Pinpoint the cell where the given text exists, returning its [X, Y] midpoint coordinate. 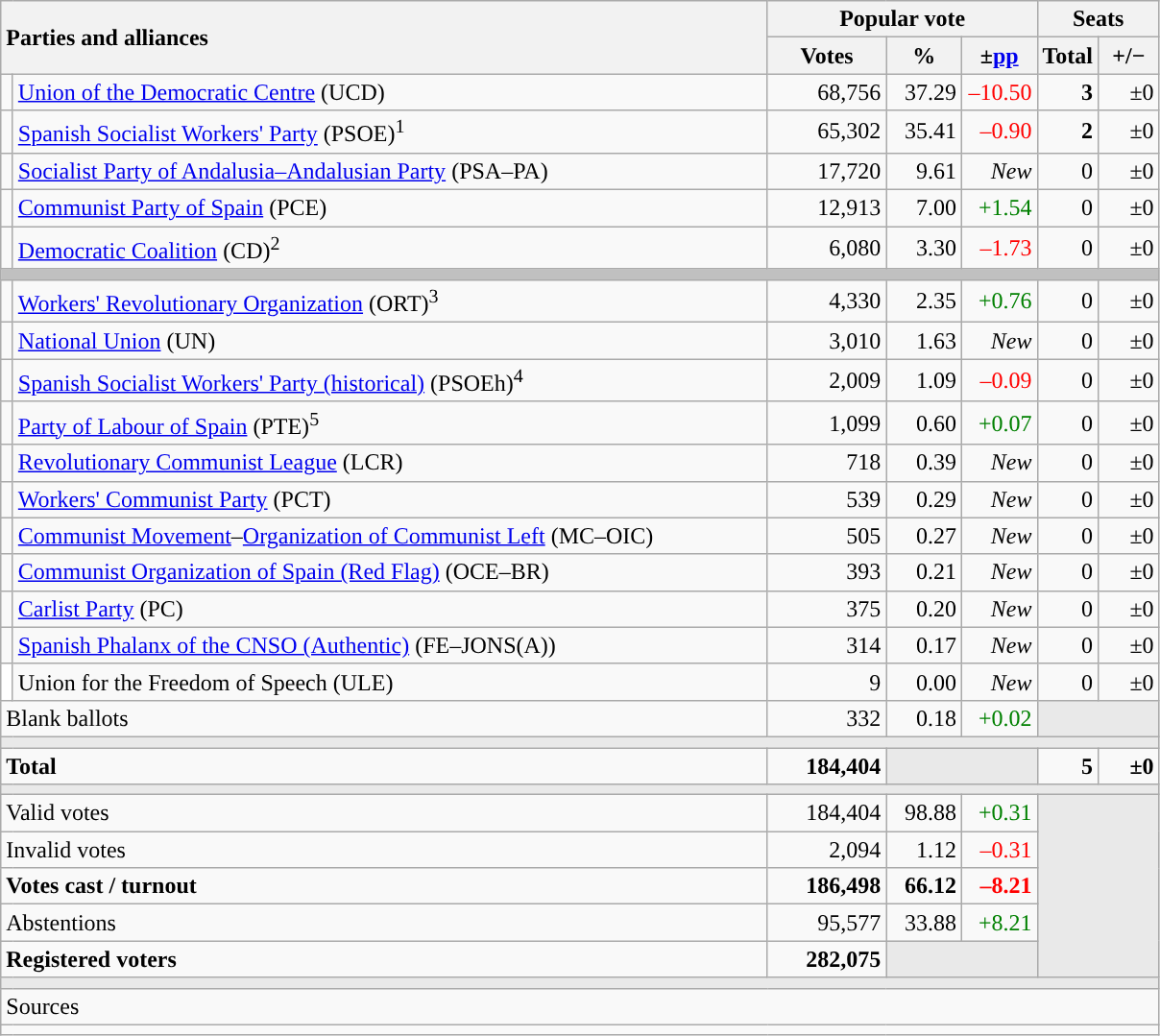
37.29 [924, 92]
0.39 [924, 463]
Revolutionary Communist League (LCR) [390, 463]
98.88 [924, 813]
–0.31 [999, 850]
Democratic Coalition (CD)2 [390, 248]
0.17 [924, 645]
3.30 [924, 248]
Valid votes [384, 813]
2.35 [924, 301]
3 [1068, 92]
+1.54 [999, 208]
539 [827, 499]
Parties and alliances [384, 37]
17,720 [827, 171]
Sources [580, 1006]
Blank ballots [384, 718]
Workers' Revolutionary Organization (ORT)3 [390, 301]
Carlist Party (PC) [390, 609]
0.27 [924, 536]
+0.02 [999, 718]
0.20 [924, 609]
0.18 [924, 718]
35.41 [924, 133]
375 [827, 609]
Party of Labour of Spain (PTE)5 [390, 422]
65,302 [827, 133]
Union of the Democratic Centre (UCD) [390, 92]
33.88 [924, 923]
–10.50 [999, 92]
±pp [999, 56]
718 [827, 463]
332 [827, 718]
Invalid votes [384, 850]
186,498 [827, 886]
Spanish Socialist Workers' Party (historical) (PSOEh)4 [390, 380]
Socialist Party of Andalusia–Andalusian Party (PSA–PA) [390, 171]
+/− [1129, 56]
282,075 [827, 959]
5 [1068, 766]
9 [827, 682]
Seats [1099, 19]
Popular vote [903, 19]
12,913 [827, 208]
–0.09 [999, 380]
68,756 [827, 92]
–0.90 [999, 133]
9.61 [924, 171]
Communist Organization of Spain (Red Flag) (OCE–BR) [390, 572]
1,099 [827, 422]
Votes cast / turnout [384, 886]
Communist Movement–Organization of Communist Left (MC–OIC) [390, 536]
National Union (UN) [390, 341]
95,577 [827, 923]
–8.21 [999, 886]
2 [1068, 133]
–1.73 [999, 248]
2,009 [827, 380]
Union for the Freedom of Speech (ULE) [390, 682]
Spanish Phalanx of the CNSO (Authentic) (FE–JONS(A)) [390, 645]
Workers' Communist Party (PCT) [390, 499]
66.12 [924, 886]
2,094 [827, 850]
6,080 [827, 248]
0.00 [924, 682]
4,330 [827, 301]
+0.07 [999, 422]
1.09 [924, 380]
Votes [827, 56]
Communist Party of Spain (PCE) [390, 208]
393 [827, 572]
505 [827, 536]
Abstentions [384, 923]
+0.76 [999, 301]
+0.31 [999, 813]
% [924, 56]
314 [827, 645]
0.60 [924, 422]
1.12 [924, 850]
3,010 [827, 341]
Spanish Socialist Workers' Party (PSOE)1 [390, 133]
7.00 [924, 208]
1.63 [924, 341]
+8.21 [999, 923]
0.21 [924, 572]
0.29 [924, 499]
Registered voters [384, 959]
